Provide the [x, y] coordinate of the cell's center where the given text is located.  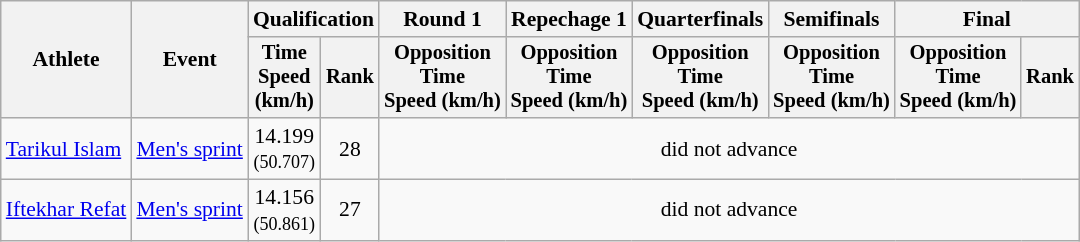
Quarterfinals [700, 19]
Event [190, 60]
Qualification [314, 19]
Round 1 [442, 19]
14.156(50.861) [284, 210]
Iftekhar Refat [66, 210]
Final [987, 19]
Semifinals [832, 19]
27 [350, 210]
TimeSpeed(km/h) [284, 78]
Athlete [66, 60]
14.199(50.707) [284, 148]
Repechage 1 [570, 19]
28 [350, 148]
Tarikul Islam [66, 148]
